Capture the cell that displays the provided text and extract its (x, y) central coordinate. 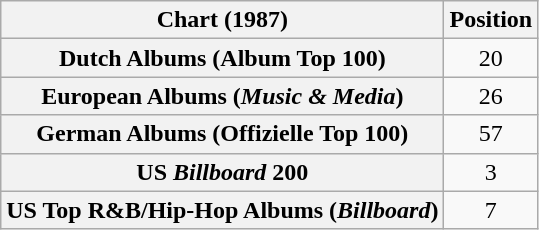
26 (491, 96)
European Albums (Music & Media) (222, 96)
US Billboard 200 (222, 172)
Position (491, 20)
7 (491, 210)
20 (491, 58)
57 (491, 134)
3 (491, 172)
German Albums (Offizielle Top 100) (222, 134)
US Top R&B/Hip-Hop Albums (Billboard) (222, 210)
Chart (1987) (222, 20)
Dutch Albums (Album Top 100) (222, 58)
